Pinpoint the cell where the given text exists, returning its [x, y] midpoint coordinate. 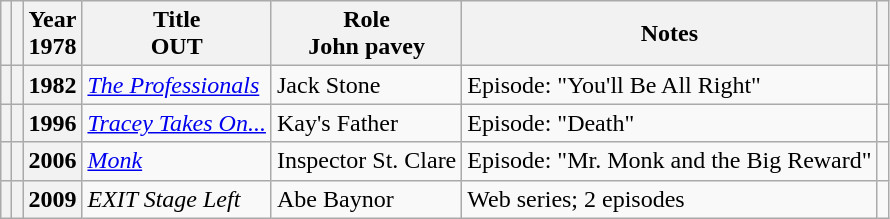
Episode: "You'll Be All Right" [670, 85]
1996 [52, 123]
Year1978 [52, 34]
1982 [52, 85]
Inspector St. Clare [366, 161]
RoleJohn pavey [366, 34]
The Professionals [177, 85]
Web series; 2 episodes [670, 199]
EXIT Stage Left [177, 199]
Jack Stone [366, 85]
2009 [52, 199]
Monk [177, 161]
TitleOUT [177, 34]
Tracey Takes On... [177, 123]
Abe Baynor [366, 199]
Kay's Father [366, 123]
Episode: "Death" [670, 123]
Notes [670, 34]
2006 [52, 161]
Episode: "Mr. Monk and the Big Reward" [670, 161]
